Search for the cell housing the specified text and yield its [X, Y] center coordinate. 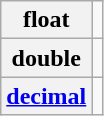
decimal [46, 96]
float [46, 20]
double [46, 58]
